Detect which cell encompasses the target text, then output its [X, Y] center coordinate. 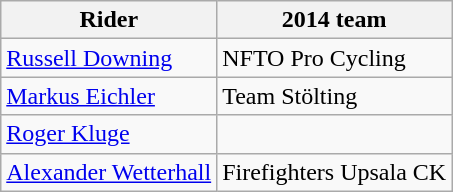
Team Stölting [334, 96]
Alexander Wetterhall [109, 172]
Russell Downing [109, 58]
Roger Kluge [109, 134]
Rider [109, 20]
Firefighters Upsala CK [334, 172]
NFTO Pro Cycling [334, 58]
2014 team [334, 20]
Markus Eichler [109, 96]
